For the text-containing cell, return its midpoint in [x, y] coordinate format. 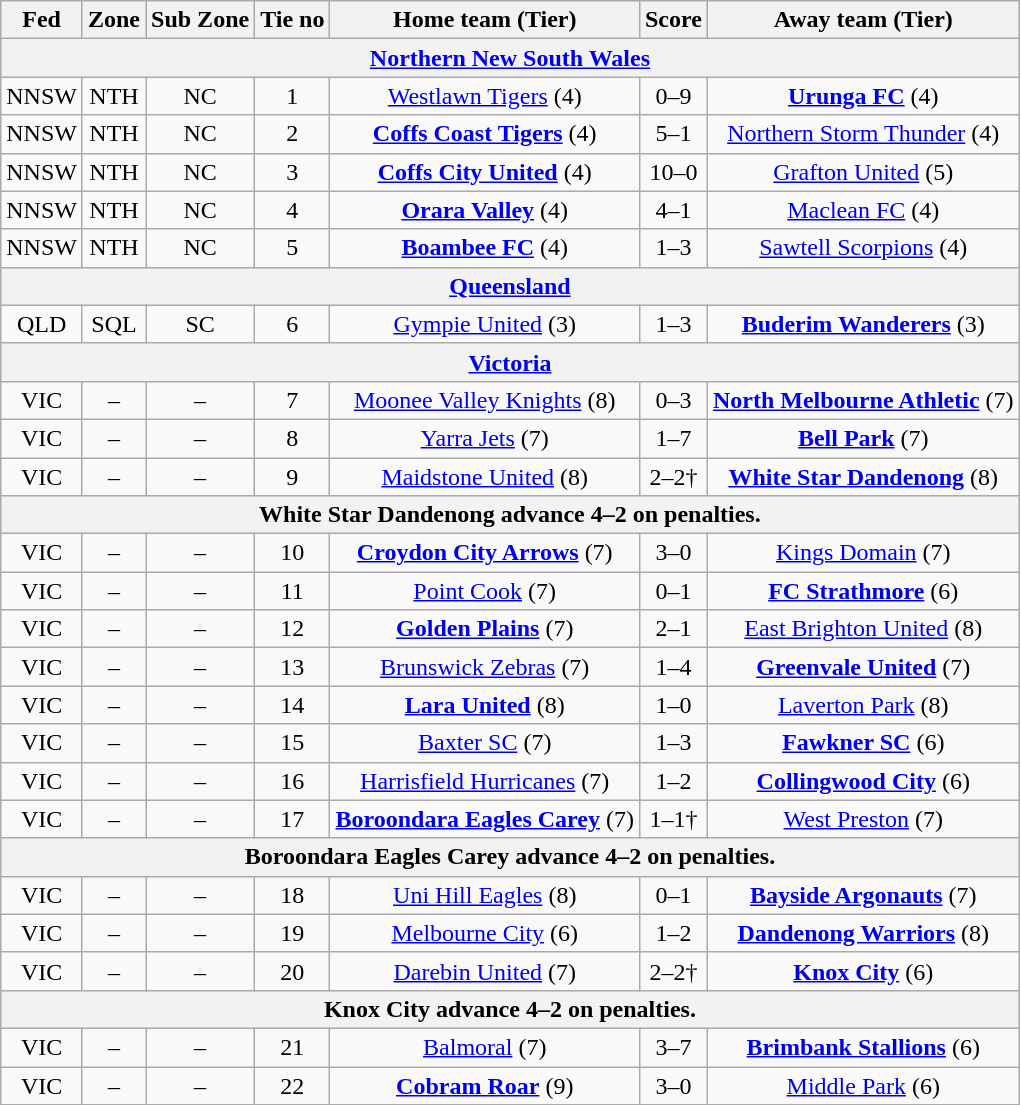
East Brighton United (8) [863, 629]
Brunswick Zebras (7) [484, 667]
Bell Park (7) [863, 438]
Boroondara Eagles Carey advance 4–2 on penalties. [510, 857]
11 [292, 591]
Laverton Park (8) [863, 705]
6 [292, 324]
2–1 [673, 629]
Melbourne City (6) [484, 933]
1–7 [673, 438]
9 [292, 477]
Victoria [510, 362]
1–1† [673, 819]
4–1 [673, 210]
4 [292, 210]
Sub Zone [200, 20]
22 [292, 1085]
0–9 [673, 96]
19 [292, 933]
3 [292, 172]
Greenvale United (7) [863, 667]
14 [292, 705]
Queensland [510, 286]
Moonee Valley Knights (8) [484, 400]
SC [200, 324]
Coffs City United (4) [484, 172]
1–4 [673, 667]
16 [292, 781]
18 [292, 895]
3–7 [673, 1047]
Westlawn Tigers (4) [484, 96]
1 [292, 96]
5–1 [673, 134]
Grafton United (5) [863, 172]
Bayside Argonauts (7) [863, 895]
White Star Dandenong advance 4–2 on penalties. [510, 515]
SQL [114, 324]
Home team (Tier) [484, 20]
White Star Dandenong (8) [863, 477]
Urunga FC (4) [863, 96]
12 [292, 629]
Northern Storm Thunder (4) [863, 134]
0–3 [673, 400]
Boambee FC (4) [484, 248]
7 [292, 400]
Kings Domain (7) [863, 553]
Baxter SC (7) [484, 743]
Maidstone United (8) [484, 477]
Knox City advance 4–2 on penalties. [510, 1009]
West Preston (7) [863, 819]
Gympie United (3) [484, 324]
Northern New South Wales [510, 58]
13 [292, 667]
Maclean FC (4) [863, 210]
Golden Plains (7) [484, 629]
Tie no [292, 20]
Dandenong Warriors (8) [863, 933]
Yarra Jets (7) [484, 438]
Point Cook (7) [484, 591]
Lara United (8) [484, 705]
Fawkner SC (6) [863, 743]
Away team (Tier) [863, 20]
Orara Valley (4) [484, 210]
Boroondara Eagles Carey (7) [484, 819]
North Melbourne Athletic (7) [863, 400]
5 [292, 248]
17 [292, 819]
15 [292, 743]
Middle Park (6) [863, 1085]
Brimbank Stallions (6) [863, 1047]
10–0 [673, 172]
FC Strathmore (6) [863, 591]
Coffs Coast Tigers (4) [484, 134]
Score [673, 20]
1–0 [673, 705]
20 [292, 971]
QLD [42, 324]
21 [292, 1047]
Balmoral (7) [484, 1047]
Uni Hill Eagles (8) [484, 895]
10 [292, 553]
Zone [114, 20]
Cobram Roar (9) [484, 1085]
Buderim Wanderers (3) [863, 324]
2 [292, 134]
Harrisfield Hurricanes (7) [484, 781]
Darebin United (7) [484, 971]
Fed [42, 20]
8 [292, 438]
Collingwood City (6) [863, 781]
Croydon City Arrows (7) [484, 553]
Knox City (6) [863, 971]
Sawtell Scorpions (4) [863, 248]
